Identify which cell holds the provided text, then report its [x, y] central coordinate. 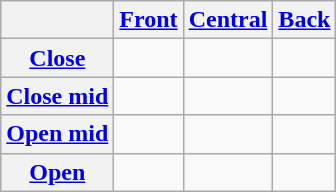
Back [304, 20]
Close mid [58, 96]
Central [228, 20]
Open mid [58, 134]
Front [148, 20]
Open [58, 172]
Close [58, 58]
